Scan for the cell matching the given text and deliver its (x, y) coordinate at center. 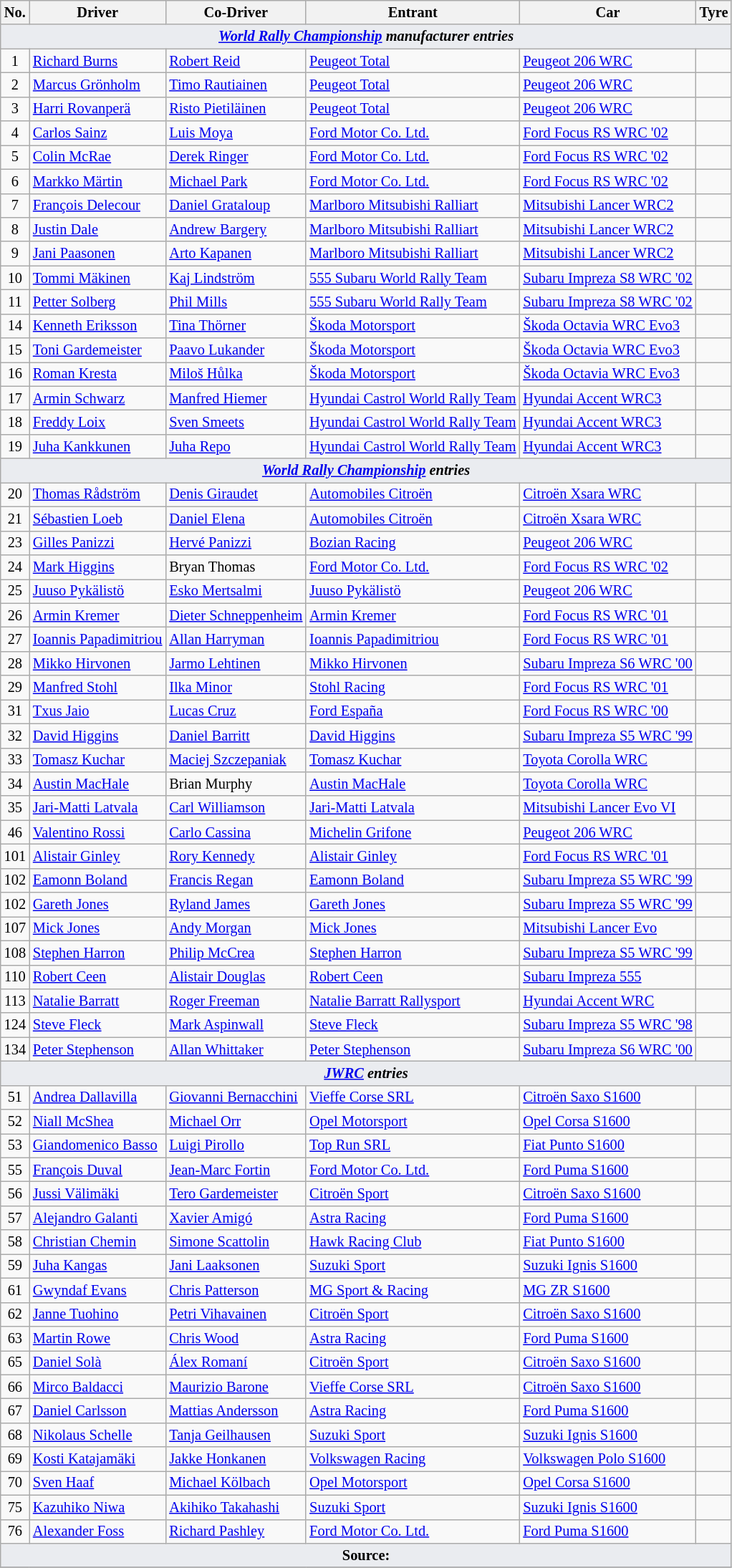
Daniel Barritt (236, 736)
53 (15, 1145)
110 (15, 977)
Ford España (413, 711)
Petter Solberg (97, 302)
Hyundai Accent WRC (607, 1001)
Armin Schwarz (97, 398)
Bryan Thomas (236, 567)
Manfred Hiemer (236, 398)
29 (15, 688)
62 (15, 1314)
21 (15, 519)
Jean-Marc Fortin (236, 1170)
67 (15, 1410)
Subaru Impreza S5 WRC '98 (607, 1025)
Toni Gardemeister (97, 350)
Ilka Minor (236, 688)
69 (15, 1459)
Miloš Hůlka (236, 374)
François Duval (97, 1170)
Andy Morgan (236, 928)
Nikolaus Schelle (97, 1435)
134 (15, 1049)
51 (15, 1097)
Mattias Andersson (236, 1410)
Subaru Impreza 555 (607, 977)
Ford Focus RS WRC '00 (607, 711)
Mitsubishi Lancer Evo (607, 928)
18 (15, 422)
Giandomenico Basso (97, 1145)
76 (15, 1531)
Tyre (714, 12)
Risto Pietiläinen (236, 109)
Jani Laaksonen (236, 1266)
34 (15, 784)
Lucas Cruz (236, 711)
Marcus Grönholm (97, 85)
Allan Whittaker (236, 1049)
Valentino Rossi (97, 832)
Carlos Sainz (97, 133)
33 (15, 760)
Simone Scattolin (236, 1242)
Source: (367, 1555)
Rory Kennedy (236, 856)
Richard Burns (97, 61)
World Rally Championship entries (367, 471)
35 (15, 808)
Markko Märtin (97, 181)
Carlo Cassina (236, 832)
7 (15, 206)
15 (15, 350)
Natalie Barratt Rallysport (413, 1001)
25 (15, 591)
Chris Patterson (236, 1290)
Gwyndaf Evans (97, 1290)
Luigi Pirollo (236, 1145)
101 (15, 856)
27 (15, 639)
28 (15, 663)
Alistair Douglas (236, 977)
17 (15, 398)
Volkswagen Racing (413, 1459)
Akihiko Takahashi (236, 1507)
Alexander Foss (97, 1531)
Andrew Bargery (236, 229)
Derek Ringer (236, 157)
9 (15, 254)
Jarmo Lehtinen (236, 663)
57 (15, 1218)
Roger Freeman (236, 1001)
5 (15, 157)
113 (15, 1001)
Mark Higgins (97, 567)
Kenneth Eriksson (97, 326)
Michelin Grifone (413, 832)
Kosti Katajamäki (97, 1459)
Phil Mills (236, 302)
Álex Romaní (236, 1362)
124 (15, 1025)
Hawk Racing Club (413, 1242)
Arto Kapanen (236, 254)
Denis Giraudet (236, 494)
Ryland James (236, 905)
Dieter Schneppenheim (236, 615)
61 (15, 1290)
Daniel Carlsson (97, 1410)
Hervé Panizzi (236, 543)
Stohl Racing (413, 688)
65 (15, 1362)
No. (15, 12)
26 (15, 615)
MG Sport & Racing (413, 1290)
19 (15, 446)
68 (15, 1435)
108 (15, 953)
107 (15, 928)
Colin McRae (97, 157)
Andrea Dallavilla (97, 1097)
Daniel Grataloup (236, 206)
Mark Aspinwall (236, 1025)
Roman Kresta (97, 374)
Kazuhiko Niwa (97, 1507)
Tommi Mäkinen (97, 278)
Sébastien Loeb (97, 519)
Michael Kölbach (236, 1483)
Petri Vihavainen (236, 1314)
10 (15, 278)
Janne Tuohino (97, 1314)
56 (15, 1194)
Sven Haaf (97, 1483)
Paavo Lukander (236, 350)
Martin Rowe (97, 1338)
8 (15, 229)
Manfred Stohl (97, 688)
Kaj Lindström (236, 278)
Carl Williamson (236, 808)
Maurizio Barone (236, 1387)
Allan Harryman (236, 639)
Daniel Solà (97, 1362)
Michael Park (236, 181)
Thomas Rådström (97, 494)
Jussi Välimäki (97, 1194)
Freddy Loix (97, 422)
63 (15, 1338)
6 (15, 181)
20 (15, 494)
MG ZR S1600 (607, 1290)
3 (15, 109)
Mirco Baldacci (97, 1387)
Luis Moya (236, 133)
World Rally Championship manufacturer entries (367, 37)
Christian Chemin (97, 1242)
66 (15, 1387)
59 (15, 1266)
2 (15, 85)
70 (15, 1483)
Francis Regan (236, 880)
1 (15, 61)
Philip McCrea (236, 953)
Tanja Geilhausen (236, 1435)
Mitsubishi Lancer Evo VI (607, 808)
Richard Pashley (236, 1531)
Chris Wood (236, 1338)
Juha Kangas (97, 1266)
Bozian Racing (413, 543)
Jani Paasonen (97, 254)
Niall McShea (97, 1122)
46 (15, 832)
14 (15, 326)
François Delecour (97, 206)
Jakke Honkanen (236, 1459)
Sven Smeets (236, 422)
32 (15, 736)
Entrant (413, 12)
4 (15, 133)
Tero Gardemeister (236, 1194)
Timo Rautiainen (236, 85)
Gilles Panizzi (97, 543)
Xavier Amigó (236, 1218)
31 (15, 711)
Justin Dale (97, 229)
16 (15, 374)
Juha Kankkunen (97, 446)
52 (15, 1122)
Brian Murphy (236, 784)
Txus Jaio (97, 711)
Driver (97, 12)
24 (15, 567)
Juha Repo (236, 446)
Tina Thörner (236, 326)
Daniel Elena (236, 519)
JWRC entries (367, 1073)
11 (15, 302)
75 (15, 1507)
Robert Reid (236, 61)
Esko Mertsalmi (236, 591)
58 (15, 1242)
Michael Orr (236, 1122)
Car (607, 12)
Giovanni Bernacchini (236, 1097)
Maciej Szczepaniak (236, 760)
Top Run SRL (413, 1145)
Natalie Barratt (97, 1001)
Harri Rovanperä (97, 109)
Alejandro Galanti (97, 1218)
Volkswagen Polo S1600 (607, 1459)
Co-Driver (236, 12)
55 (15, 1170)
23 (15, 543)
